Extract the (x, y) coordinate from the center of the cell holding the provided text.  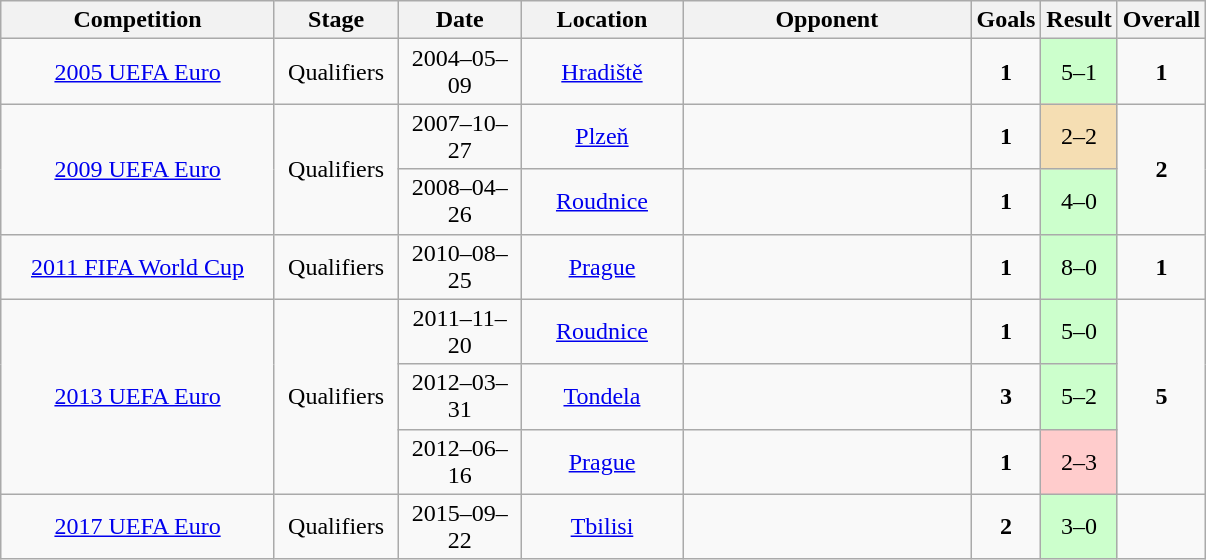
2–3 (1079, 462)
Location (602, 20)
2012–06–16 (460, 462)
2004–05–09 (460, 72)
Date (460, 20)
Goals (1006, 20)
2010–08–25 (460, 266)
2015–09–22 (460, 526)
Tondela (602, 396)
Plzeň (602, 136)
Competition (138, 20)
2011–11–20 (460, 332)
5–1 (1079, 72)
2013 UEFA Euro (138, 396)
2008–04–26 (460, 202)
4–0 (1079, 202)
Result (1079, 20)
2005 UEFA Euro (138, 72)
5–0 (1079, 332)
Tbilisi (602, 526)
2–2 (1079, 136)
Opponent (826, 20)
3–0 (1079, 526)
5–2 (1079, 396)
8–0 (1079, 266)
2009 UEFA Euro (138, 169)
5 (1161, 396)
Overall (1161, 20)
2011 FIFA World Cup (138, 266)
Stage (336, 20)
Hradiště (602, 72)
3 (1006, 396)
2007–10–27 (460, 136)
2017 UEFA Euro (138, 526)
2012–03–31 (460, 396)
